Provide the [X, Y] coordinate of the cell's center where the given text is located.  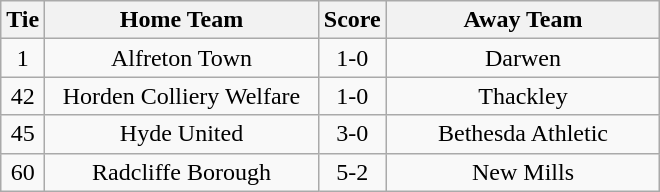
Bethesda Athletic [523, 134]
Alfreton Town [182, 58]
Hyde United [182, 134]
Darwen [523, 58]
New Mills [523, 172]
Radcliffe Borough [182, 172]
Tie [23, 20]
Horden Colliery Welfare [182, 96]
Thackley [523, 96]
Home Team [182, 20]
5-2 [352, 172]
3-0 [352, 134]
Away Team [523, 20]
60 [23, 172]
45 [23, 134]
42 [23, 96]
1 [23, 58]
Score [352, 20]
